Determine the [X, Y] coordinate at the center of the cell enclosing the given text.  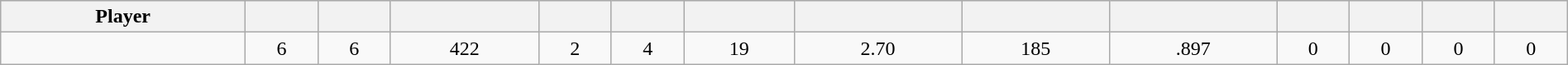
.897 [1193, 48]
2.70 [878, 48]
185 [1035, 48]
4 [648, 48]
19 [739, 48]
Player [123, 17]
422 [465, 48]
2 [575, 48]
